Pinpoint the cell where the given text exists, returning its [X, Y] midpoint coordinate. 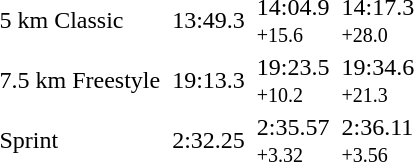
19:23.5+10.2 [293, 80]
19:13.3 [209, 80]
